Locate the cell with the specified text and output its (x, y) center coordinate. 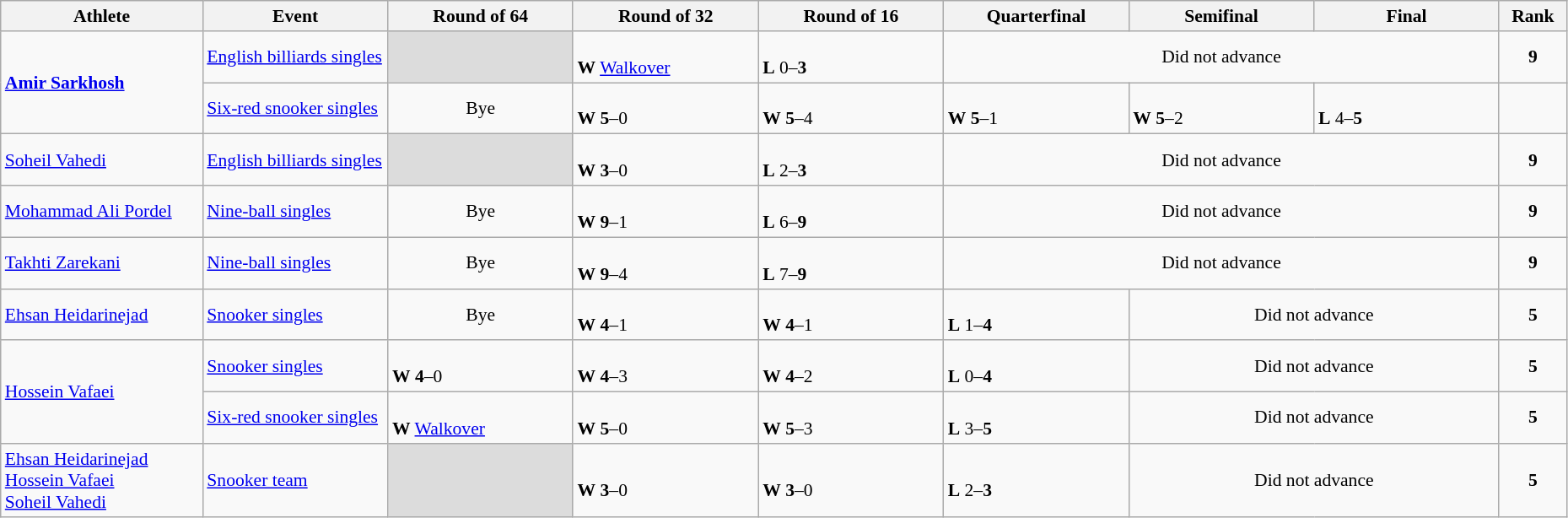
W 5–1 (1037, 108)
Final (1407, 16)
L 6–9 (851, 211)
Soheil Vahedi (102, 160)
Athlete (102, 16)
Rank (1533, 16)
W 5–3 (851, 418)
W 9–4 (665, 263)
Quarterfinal (1037, 16)
L 1–4 (1037, 314)
Hossein Vafaei (102, 392)
Amir Sarkhosh (102, 83)
Mohammad Ali Pordel (102, 211)
Takhti Zarekani (102, 263)
W 5–4 (851, 108)
W 5–2 (1221, 108)
Event (295, 16)
L 0–4 (1037, 366)
L 7–9 (851, 263)
Ehsan Heidarinejad (102, 314)
W 4–3 (665, 366)
Ehsan HeidarinejadHossein VafaeiSoheil Vahedi (102, 481)
Round of 32 (665, 16)
L 0–3 (851, 57)
Semifinal (1221, 16)
Snooker team (295, 481)
Round of 16 (851, 16)
L 4–5 (1407, 108)
L 3–5 (1037, 418)
W 4–0 (481, 366)
W 4–2 (851, 366)
W 9–1 (665, 211)
Round of 64 (481, 16)
